Return the [x, y] coordinate for the center point of the cell that contains the specified text.  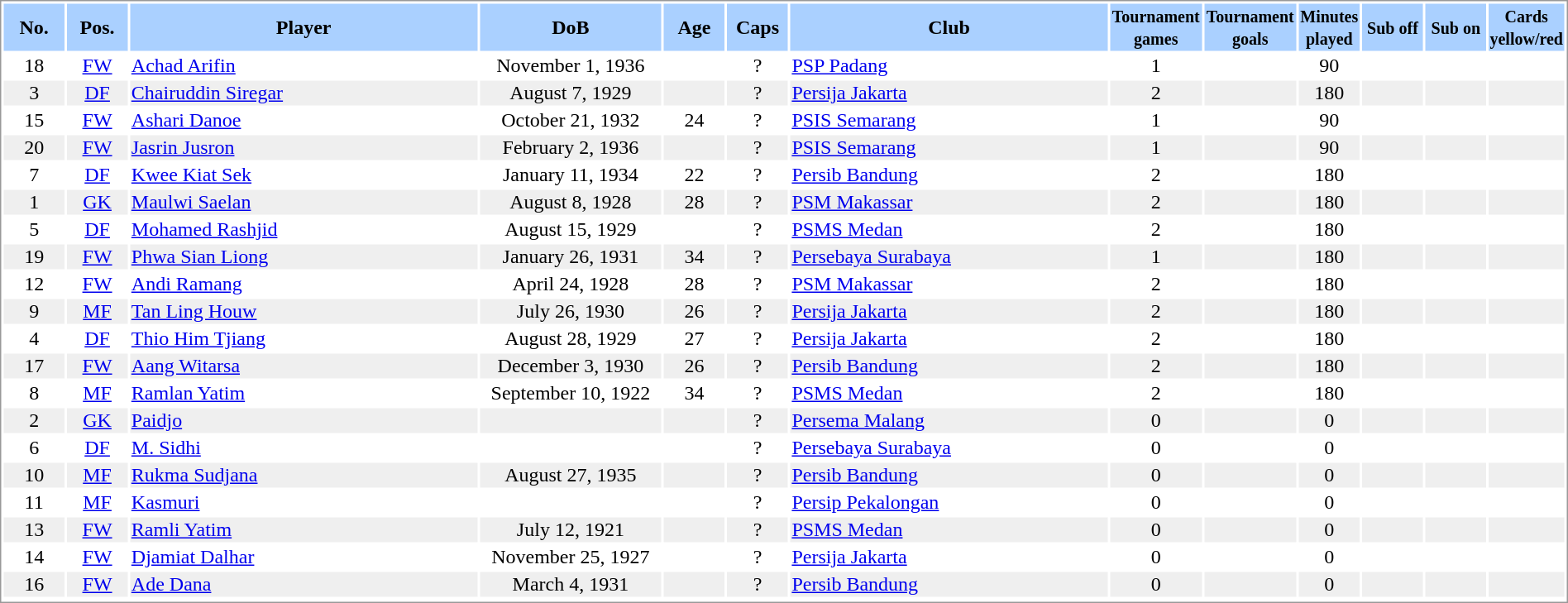
Player [304, 26]
Club [949, 26]
Minutesplayed [1329, 26]
Caps [758, 26]
10 [33, 476]
February 2, 1936 [571, 148]
Ramlan Yatim [304, 393]
M. Sidhi [304, 447]
Sub on [1456, 26]
Rukma Sudjana [304, 476]
9 [33, 312]
August 7, 1929 [571, 93]
Paidjo [304, 421]
October 21, 1932 [571, 120]
Kwee Kiat Sek [304, 175]
Chairuddin Siregar [304, 93]
Tournamentgames [1156, 26]
19 [33, 257]
18 [33, 65]
November 25, 1927 [571, 557]
April 24, 1928 [571, 284]
December 3, 1930 [571, 366]
PSP Padang [949, 65]
Persema Malang [949, 421]
7 [33, 175]
Tournamentgoals [1250, 26]
15 [33, 120]
Pos. [98, 26]
Tan Ling Houw [304, 312]
17 [33, 366]
4 [33, 338]
16 [33, 585]
11 [33, 502]
Andi Ramang [304, 284]
Ramli Yatim [304, 530]
Mohamed Rashjid [304, 229]
Kasmuri [304, 502]
January 26, 1931 [571, 257]
July 12, 1921 [571, 530]
August 28, 1929 [571, 338]
August 8, 1928 [571, 203]
July 26, 1930 [571, 312]
8 [33, 393]
6 [33, 447]
22 [695, 175]
5 [33, 229]
August 15, 1929 [571, 229]
Ashari Danoe [304, 120]
12 [33, 284]
13 [33, 530]
September 10, 1922 [571, 393]
DoB [571, 26]
3 [33, 93]
Cardsyellow/red [1527, 26]
27 [695, 338]
20 [33, 148]
14 [33, 557]
Persip Pekalongan [949, 502]
Phwa Sian Liong [304, 257]
August 27, 1935 [571, 476]
Maulwi Saelan [304, 203]
Aang Witarsa [304, 366]
Sub off [1393, 26]
November 1, 1936 [571, 65]
Achad Arifin [304, 65]
No. [33, 26]
March 4, 1931 [571, 585]
Djamiat Dalhar [304, 557]
Thio Him Tjiang [304, 338]
January 11, 1934 [571, 175]
Jasrin Jusron [304, 148]
Age [695, 26]
24 [695, 120]
Ade Dana [304, 585]
